Identify which cell holds the provided text, then report its (x, y) central coordinate. 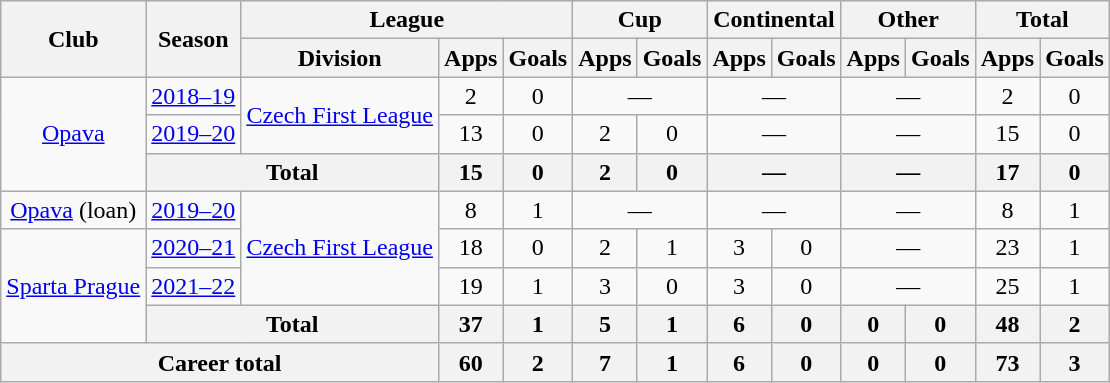
48 (1007, 324)
Opava (74, 134)
Sparta Prague (74, 286)
37 (471, 324)
Opava (loan) (74, 210)
Division (340, 58)
Cup (640, 20)
2018–19 (194, 96)
Club (74, 39)
7 (605, 362)
25 (1007, 286)
2020–21 (194, 248)
73 (1007, 362)
18 (471, 248)
Continental (774, 20)
League (407, 20)
Season (194, 39)
13 (471, 134)
17 (1007, 172)
19 (471, 286)
Other (908, 20)
Career total (220, 362)
5 (605, 324)
23 (1007, 248)
2021–22 (194, 286)
60 (471, 362)
